Find where the given text appears and provide that cell's center as [x, y] coordinate. 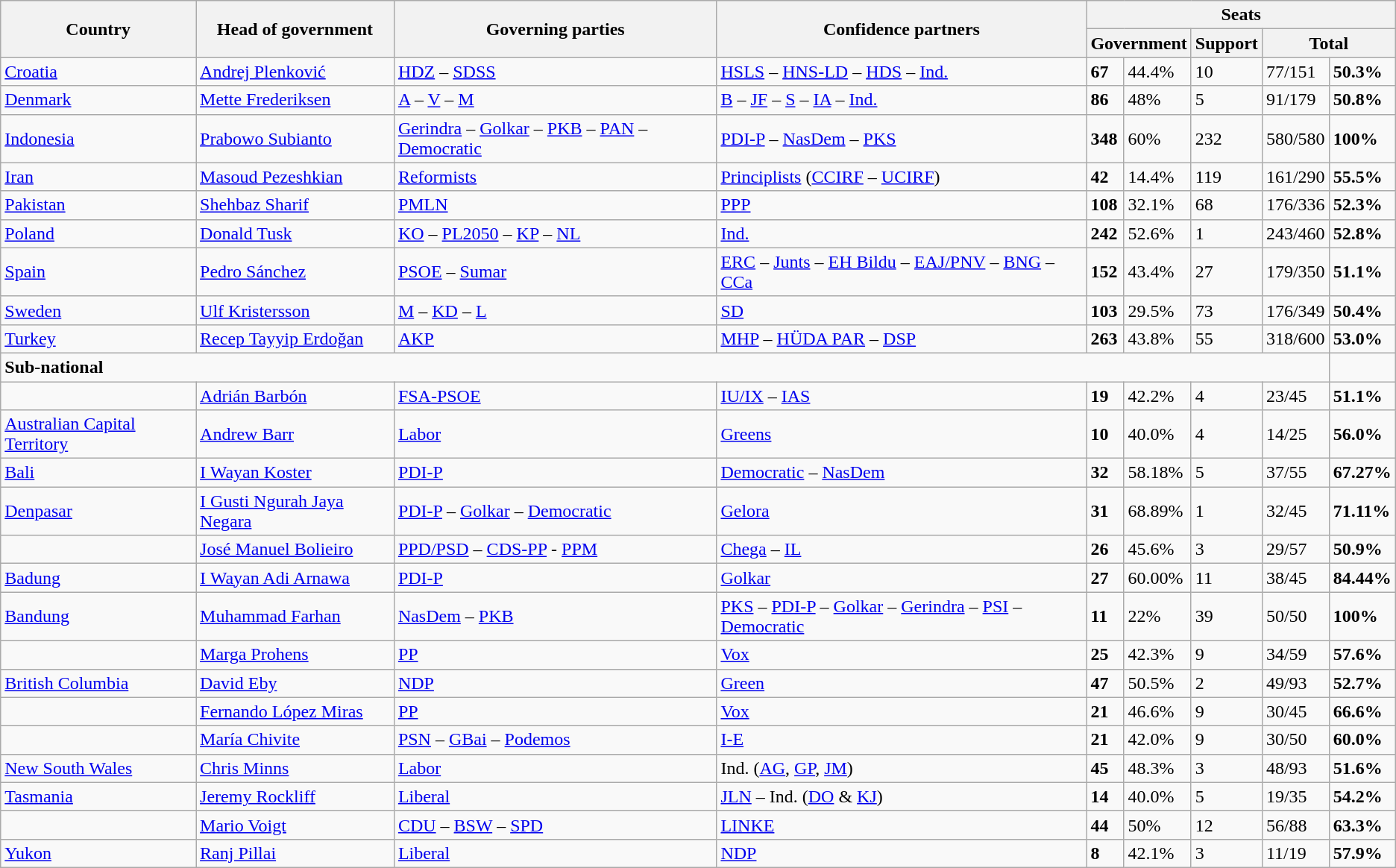
Democratic – NasDem [902, 473]
Chris Minns [295, 768]
Pedro Sánchez [295, 271]
Sweden [98, 310]
Poland [98, 233]
19/35 [1295, 796]
Confidence partners [902, 29]
SD [902, 310]
49/93 [1295, 683]
19 [1105, 396]
Gelora [902, 512]
91/179 [1295, 100]
CDU – BSW – SPD [555, 825]
Ranj Pillai [295, 853]
242 [1105, 233]
22% [1157, 616]
Australian Capital Territory [98, 434]
161/290 [1295, 177]
B – JF – S – IA – Ind. [902, 100]
Indonesia [98, 139]
María Chivite [295, 740]
580/580 [1295, 139]
MHP – HÜDA PAR – DSP [902, 339]
37/55 [1295, 473]
Reformists [555, 177]
JLN – Ind. (DO & KJ) [902, 796]
Greens [902, 434]
50.3% [1362, 72]
AKP [555, 339]
M – KD – L [555, 310]
Prabowo Subianto [295, 139]
I Wayan Koster [295, 473]
NasDem – PKB [555, 616]
LINKE [902, 825]
PSN – GBai – Podemos [555, 740]
73 [1226, 310]
Masoud Pezeshkian [295, 177]
Sub-national [665, 367]
Denpasar [98, 512]
119 [1226, 177]
Bali [98, 473]
108 [1105, 205]
60% [1157, 139]
Spain [98, 271]
55 [1226, 339]
45 [1105, 768]
50.4% [1362, 310]
50.5% [1157, 683]
54.2% [1362, 796]
44.4% [1157, 72]
47 [1105, 683]
43.8% [1157, 339]
Total [1329, 43]
David Eby [295, 683]
103 [1105, 310]
Mario Voigt [295, 825]
Ind. (AG, GP, JM) [902, 768]
77/151 [1295, 72]
52.8% [1362, 233]
56.0% [1362, 434]
KO – PL2050 – KP – NL [555, 233]
FSA-PSOE [555, 396]
Badung [98, 578]
48/93 [1295, 768]
Croatia [98, 72]
HSLS – HNS-LD – HDS – Ind. [902, 72]
Andrej Plenković [295, 72]
Support [1226, 43]
68 [1226, 205]
PMLN [555, 205]
British Columbia [98, 683]
29/57 [1295, 550]
348 [1105, 139]
Golkar [902, 578]
50% [1157, 825]
29.5% [1157, 310]
José Manuel Bolieiro [295, 550]
14.4% [1157, 177]
42.0% [1157, 740]
Mette Frederiksen [295, 100]
176/349 [1295, 310]
Iran [98, 177]
New South Wales [98, 768]
Turkey [98, 339]
45.6% [1157, 550]
Principlists (CCIRF – UCIRF) [902, 177]
Fernando López Miras [295, 711]
Green [902, 683]
Tasmania [98, 796]
50.9% [1362, 550]
68.89% [1157, 512]
32 [1105, 473]
55.5% [1362, 177]
Yukon [98, 853]
32/45 [1295, 512]
PKS – PDI-P – Golkar – Gerindra – PSI – Democratic [902, 616]
60.00% [1157, 578]
12 [1226, 825]
14 [1105, 796]
67 [1105, 72]
25 [1105, 655]
50/50 [1295, 616]
243/460 [1295, 233]
34/59 [1295, 655]
32.1% [1157, 205]
176/336 [1295, 205]
67.27% [1362, 473]
I Gusti Ngurah Jaya Negara [295, 512]
I-E [902, 740]
51.6% [1362, 768]
52.6% [1157, 233]
Pakistan [98, 205]
39 [1226, 616]
42.1% [1157, 853]
57.6% [1362, 655]
60.0% [1362, 740]
48% [1157, 100]
58.18% [1157, 473]
Seats [1241, 15]
26 [1105, 550]
Andrew Barr [295, 434]
Shehbaz Sharif [295, 205]
53.0% [1362, 339]
179/350 [1295, 271]
42.3% [1157, 655]
IU/IX – IAS [902, 396]
42.2% [1157, 396]
Bandung [98, 616]
Head of government [295, 29]
30/50 [1295, 740]
Ulf Kristersson [295, 310]
66.6% [1362, 711]
52.3% [1362, 205]
Country [98, 29]
Jeremy Rockliff [295, 796]
71.11% [1362, 512]
38/45 [1295, 578]
42 [1105, 177]
14/25 [1295, 434]
84.44% [1362, 578]
Government [1139, 43]
PSOE – Sumar [555, 271]
23/45 [1295, 396]
PDI-P – Golkar – Democratic [555, 512]
43.4% [1157, 271]
Donald Tusk [295, 233]
56/88 [1295, 825]
I Wayan Adi Arnawa [295, 578]
11/19 [1295, 853]
Ind. [902, 233]
263 [1105, 339]
48.3% [1157, 768]
44 [1105, 825]
46.6% [1157, 711]
8 [1105, 853]
30/45 [1295, 711]
PPP [902, 205]
PDI-P – NasDem – PKS [902, 139]
Muhammad Farhan [295, 616]
Denmark [98, 100]
PPD/PSD – CDS-PP - PPM [555, 550]
63.3% [1362, 825]
Adrián Barbón [295, 396]
318/600 [1295, 339]
31 [1105, 512]
50.8% [1362, 100]
ERC – Junts – EH Bildu – EAJ/PNV – BNG – CCa [902, 271]
57.9% [1362, 853]
A – V – M [555, 100]
Recep Tayyip Erdoğan [295, 339]
2 [1226, 683]
52.7% [1362, 683]
152 [1105, 271]
232 [1226, 139]
Marga Prohens [295, 655]
HDZ – SDSS [555, 72]
86 [1105, 100]
Chega – IL [902, 550]
Governing parties [555, 29]
Gerindra – Golkar – PKB – PAN – Democratic [555, 139]
